Output the (x, y) coordinate of the center of the cell containing the given text.  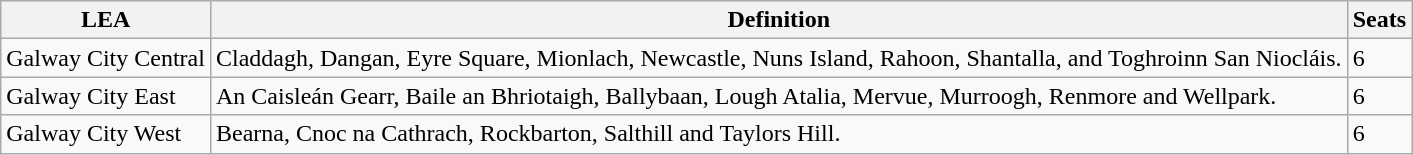
LEA (106, 20)
Claddagh, Dangan, Eyre Square, Mionlach, Newcastle, Nuns Island, Rahoon, Shantalla, and Toghroinn San Niocláis. (778, 58)
Galway City Central (106, 58)
Galway City East (106, 96)
Bearna, Cnoc na Cathrach, Rockbarton, Salthill and Taylors Hill. (778, 134)
Galway City West (106, 134)
Seats (1379, 20)
An Caisleán Gearr, Baile an Bhriotaigh, Ballybaan, Lough Atalia, Mervue, Murroogh, Renmore and Wellpark. (778, 96)
Definition (778, 20)
